For the text-containing cell, return its midpoint in (X, Y) coordinate format. 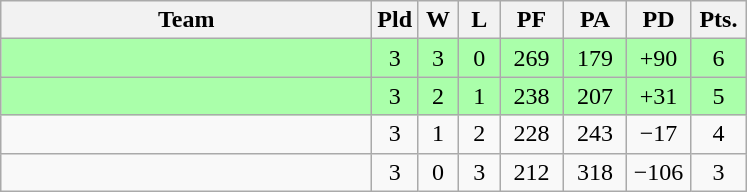
6 (718, 58)
269 (532, 58)
5 (718, 96)
PF (532, 20)
−17 (659, 134)
318 (595, 172)
207 (595, 96)
212 (532, 172)
4 (718, 134)
228 (532, 134)
+31 (659, 96)
Pts. (718, 20)
PD (659, 20)
Pld (395, 20)
Team (186, 20)
238 (532, 96)
L (480, 20)
243 (595, 134)
PA (595, 20)
+90 (659, 58)
179 (595, 58)
W (438, 20)
−106 (659, 172)
